Return (X, Y) of the center of cell containing provided text 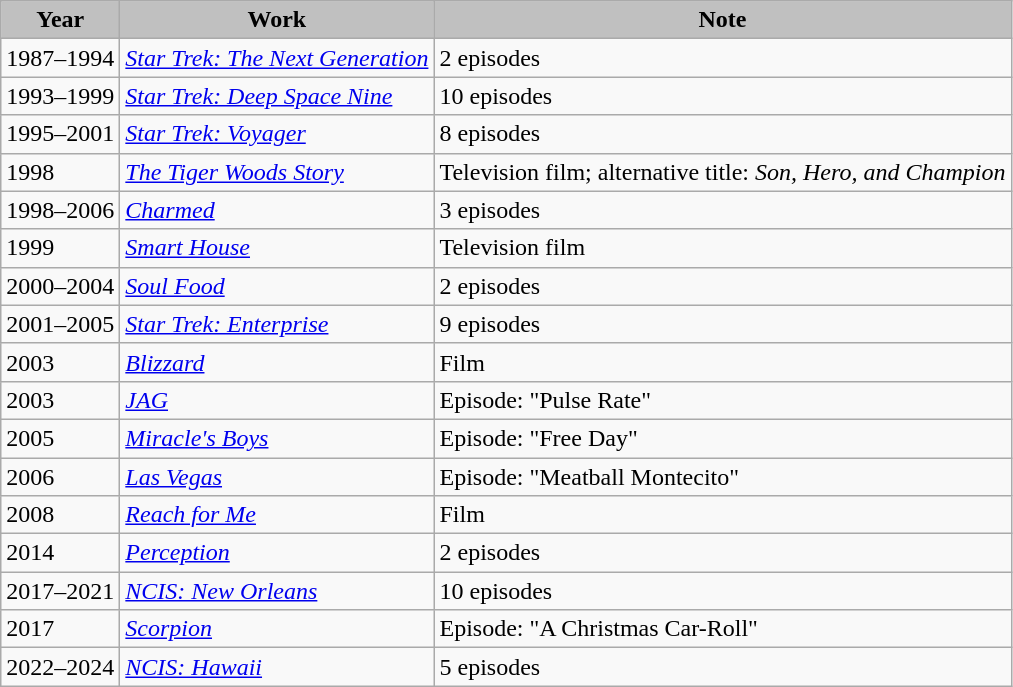
1998 (60, 172)
Scorpion (277, 629)
The Tiger Woods Story (277, 172)
Star Trek: The Next Generation (277, 58)
Year (60, 20)
8 episodes (722, 134)
2001–2005 (60, 324)
Episode: "Free Day" (722, 438)
3 episodes (722, 210)
2017 (60, 629)
1999 (60, 248)
Miracle's Boys (277, 438)
Episode: "A Christmas Car-Roll" (722, 629)
1993–1999 (60, 96)
NCIS: New Orleans (277, 591)
1987–1994 (60, 58)
1998–2006 (60, 210)
9 episodes (722, 324)
Perception (277, 553)
Note (722, 20)
2006 (60, 477)
Reach for Me (277, 515)
NCIS: Hawaii (277, 667)
JAG (277, 400)
Work (277, 20)
2000–2004 (60, 286)
2008 (60, 515)
2017–2021 (60, 591)
Star Trek: Voyager (277, 134)
1995–2001 (60, 134)
Las Vegas (277, 477)
5 episodes (722, 667)
2014 (60, 553)
Smart House (277, 248)
2022–2024 (60, 667)
Episode: "Meatball Montecito" (722, 477)
Star Trek: Enterprise (277, 324)
Charmed (277, 210)
Star Trek: Deep Space Nine (277, 96)
Television film (722, 248)
2005 (60, 438)
Television film; alternative title: Son, Hero, and Champion (722, 172)
Soul Food (277, 286)
Episode: "Pulse Rate" (722, 400)
Blizzard (277, 362)
